From the cell containing the given text, extract its center point as (x, y) coordinate. 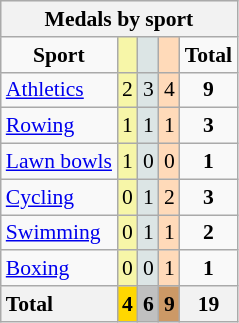
Medals by sport (119, 19)
Sport (59, 55)
Athletics (59, 90)
Boxing (59, 269)
6 (148, 304)
Rowing (59, 126)
Swimming (59, 233)
Lawn bowls (59, 162)
Cycling (59, 197)
19 (208, 304)
